Find where the given text appears and provide that cell's center as [x, y] coordinate. 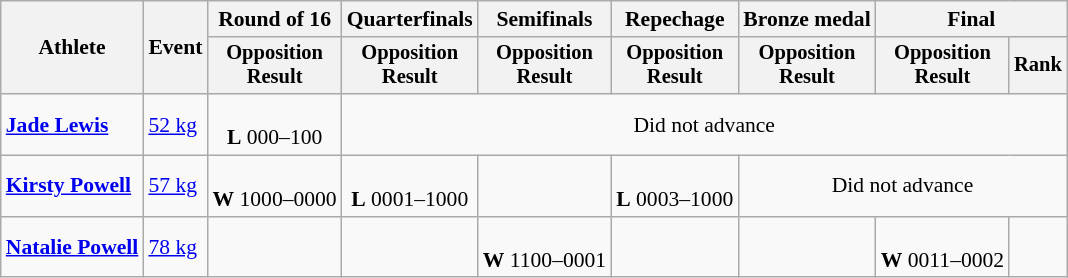
Natalie Powell [72, 248]
W 1100–0001 [544, 248]
78 kg [175, 248]
Event [175, 48]
Repechage [674, 19]
Kirsty Powell [72, 186]
Semifinals [544, 19]
L 000–100 [274, 124]
L 0001–1000 [410, 186]
57 kg [175, 186]
Athlete [72, 48]
Bronze medal [806, 19]
W 0011–0002 [942, 248]
W 1000–0000 [274, 186]
Final [972, 19]
Quarterfinals [410, 19]
Jade Lewis [72, 124]
Rank [1038, 66]
52 kg [175, 124]
Round of 16 [274, 19]
L 0003–1000 [674, 186]
